Extract the [X, Y] coordinate from the center of the cell holding the provided text.  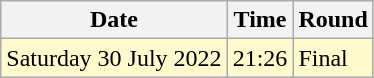
Final [333, 58]
Saturday 30 July 2022 [114, 58]
21:26 [260, 58]
Date [114, 20]
Time [260, 20]
Round [333, 20]
